For the text-containing cell, return its midpoint in (x, y) coordinate format. 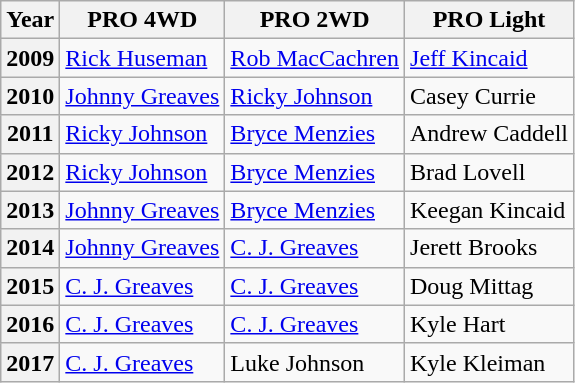
2016 (30, 324)
Casey Currie (490, 96)
Doug Mittag (490, 286)
Kyle Kleiman (490, 362)
Jeff Kincaid (490, 58)
2017 (30, 362)
2014 (30, 248)
2012 (30, 172)
Kyle Hart (490, 324)
Brad Lovell (490, 172)
PRO 2WD (315, 20)
Jerett Brooks (490, 248)
2015 (30, 286)
2009 (30, 58)
2011 (30, 134)
2013 (30, 210)
PRO 4WD (142, 20)
Andrew Caddell (490, 134)
Keegan Kincaid (490, 210)
Rick Huseman (142, 58)
2010 (30, 96)
Rob MacCachren (315, 58)
Luke Johnson (315, 362)
Year (30, 20)
PRO Light (490, 20)
